Provide the (X, Y) coordinate of the cell's center where the given text is located.  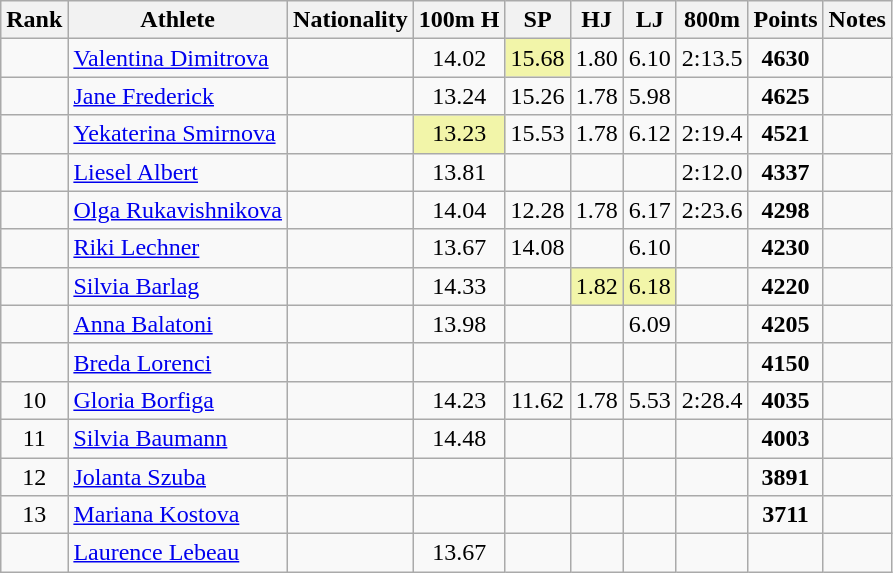
Silvia Baumann (178, 438)
6.12 (650, 134)
6.18 (650, 286)
Olga Rukavishnikova (178, 210)
4035 (786, 400)
Rank (34, 20)
4230 (786, 248)
800m (712, 20)
Athlete (178, 20)
13.81 (459, 172)
Silvia Barlag (178, 286)
14.08 (538, 248)
Yekaterina Smirnova (178, 134)
Points (786, 20)
13.24 (459, 96)
4298 (786, 210)
Valentina Dimitrova (178, 58)
LJ (650, 20)
4150 (786, 362)
4220 (786, 286)
Mariana Kostova (178, 515)
14.33 (459, 286)
Liesel Albert (178, 172)
Jane Frederick (178, 96)
1.80 (596, 58)
Riki Lechner (178, 248)
15.53 (538, 134)
Breda Lorenci (178, 362)
12.28 (538, 210)
4521 (786, 134)
14.23 (459, 400)
6.17 (650, 210)
Nationality (351, 20)
14.02 (459, 58)
2:19.4 (712, 134)
Notes (857, 20)
100m H (459, 20)
11 (34, 438)
HJ (596, 20)
15.26 (538, 96)
2:28.4 (712, 400)
3711 (786, 515)
13 (34, 515)
6.09 (650, 324)
Gloria Borfiga (178, 400)
Anna Balatoni (178, 324)
4205 (786, 324)
SP (538, 20)
14.04 (459, 210)
Jolanta Szuba (178, 477)
13.23 (459, 134)
4003 (786, 438)
5.53 (650, 400)
5.98 (650, 96)
2:13.5 (712, 58)
2:23.6 (712, 210)
3891 (786, 477)
4625 (786, 96)
12 (34, 477)
14.48 (459, 438)
1.82 (596, 286)
15.68 (538, 58)
Laurence Lebeau (178, 553)
11.62 (538, 400)
13.98 (459, 324)
10 (34, 400)
2:12.0 (712, 172)
4630 (786, 58)
4337 (786, 172)
